Scan for the cell matching the given text and deliver its [x, y] coordinate at center. 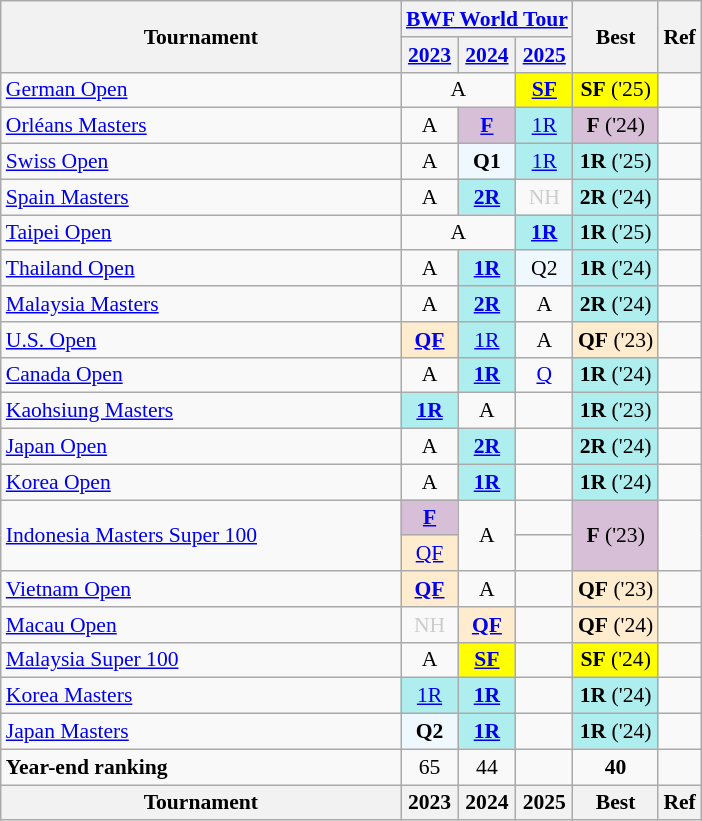
Canada Open [201, 375]
Q1 [486, 162]
F ('23) [616, 536]
Malaysia Masters [201, 304]
Korea Masters [201, 696]
U.S. Open [201, 340]
Japan Masters [201, 732]
F ('24) [616, 126]
Macau Open [201, 625]
SF ('25) [616, 90]
Taipei Open [201, 233]
Swiss Open [201, 162]
1R ('23) [616, 411]
SF ('24) [616, 660]
Year-end ranking [201, 767]
Q [544, 375]
Kaohsiung Masters [201, 411]
QF ('24) [616, 625]
65 [430, 767]
Orléans Masters [201, 126]
BWF World Tour [487, 19]
Spain Masters [201, 197]
German Open [201, 90]
Indonesia Masters Super 100 [201, 536]
44 [486, 767]
Japan Open [201, 447]
Vietnam Open [201, 589]
Thailand Open [201, 269]
Korea Open [201, 482]
Malaysia Super 100 [201, 660]
40 [616, 767]
